Search for the cell housing the specified text and yield its [x, y] center coordinate. 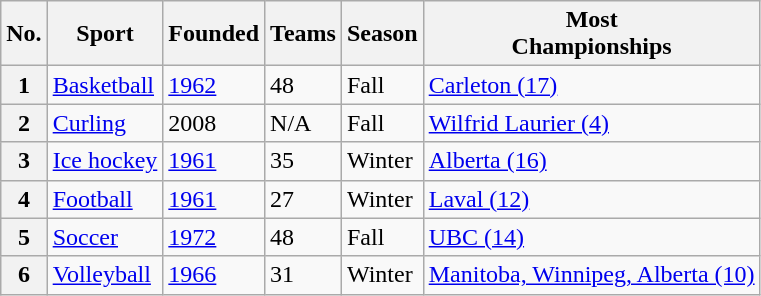
4 [24, 199]
31 [304, 275]
Ice hockey [105, 161]
Manitoba, Winnipeg, Alberta (10) [592, 275]
5 [24, 237]
Season [382, 34]
6 [24, 275]
Sport [105, 34]
35 [304, 161]
Curling [105, 123]
1 [24, 85]
No. [24, 34]
N/A [304, 123]
Alberta (16) [592, 161]
MostChampionships [592, 34]
1962 [214, 85]
Founded [214, 34]
Teams [304, 34]
Soccer [105, 237]
27 [304, 199]
2 [24, 123]
Basketball [105, 85]
1972 [214, 237]
1966 [214, 275]
Wilfrid Laurier (4) [592, 123]
Football [105, 199]
UBC (14) [592, 237]
Volleyball [105, 275]
3 [24, 161]
Laval (12) [592, 199]
2008 [214, 123]
Carleton (17) [592, 85]
